Determine the (X, Y) coordinate at the center of the cell enclosing the given text.  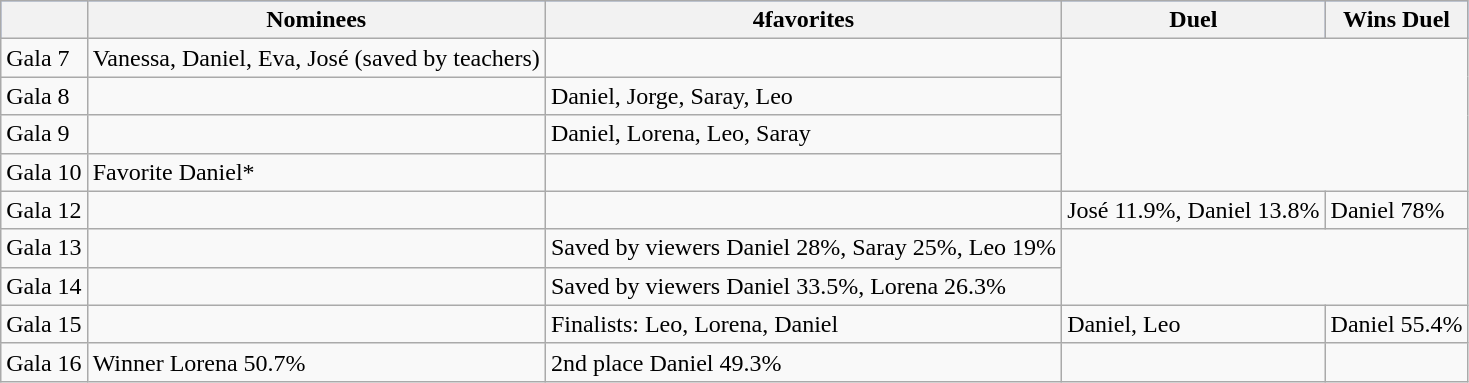
Gala 9 (44, 134)
4favorites (803, 20)
Daniel, Jorge, Saray, Leo (803, 96)
José 11.9%, Daniel 13.8% (1194, 210)
Gala 15 (44, 324)
Favorite Daniel* (316, 172)
Vanessa, Daniel, Eva, José (saved by teachers) (316, 58)
Gala 10 (44, 172)
Gala 7 (44, 58)
Gala 16 (44, 362)
Duel (1194, 20)
Daniel, Leo (1194, 324)
Wins Duel (1396, 20)
Finalists: Leo, Lorena, Daniel (803, 324)
Gala 13 (44, 248)
Daniel, Lorena, Leo, Saray (803, 134)
Gala 12 (44, 210)
Gala 14 (44, 286)
Saved by viewers Daniel 33.5%, Lorena 26.3% (803, 286)
Gala 8 (44, 96)
Winner Lorena 50.7% (316, 362)
2nd place Daniel 49.3% (803, 362)
Nominees (316, 20)
Daniel 78% (1396, 210)
Daniel 55.4% (1396, 324)
Saved by viewers Daniel 28%, Saray 25%, Leo 19% (803, 248)
